Output the [x, y] coordinate of the center of the cell containing the given text.  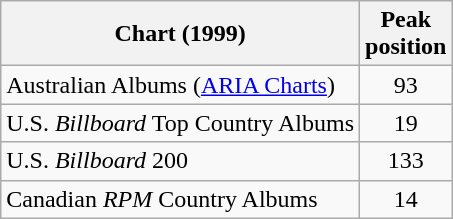
133 [406, 161]
14 [406, 199]
19 [406, 123]
U.S. Billboard 200 [180, 161]
Chart (1999) [180, 34]
93 [406, 85]
Canadian RPM Country Albums [180, 199]
U.S. Billboard Top Country Albums [180, 123]
Peakposition [406, 34]
Australian Albums (ARIA Charts) [180, 85]
